Find where the given text appears and provide that cell's center as (x, y) coordinate. 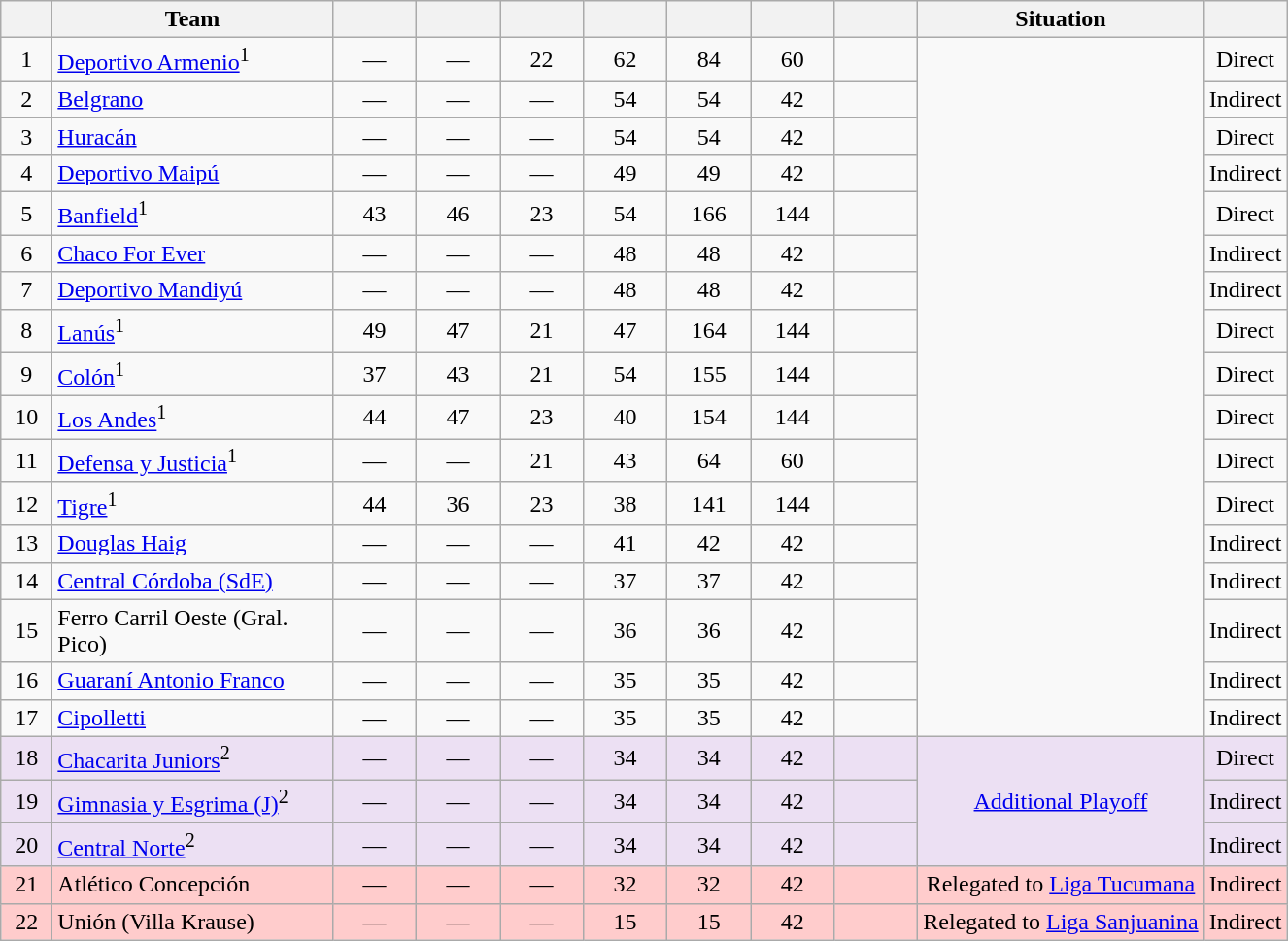
Banfield1 (192, 214)
Cipolletti (192, 718)
11 (27, 460)
41 (626, 544)
6 (27, 253)
12 (27, 503)
Defensa y Justicia1 (192, 460)
Deportivo Maipú (192, 173)
20 (27, 845)
3 (27, 136)
40 (626, 418)
Situation (1061, 19)
Atlético Concepción (192, 885)
141 (709, 503)
Unión (Villa Krause) (192, 922)
Gimnasia y Esgrima (J)2 (192, 802)
Tigre1 (192, 503)
14 (27, 581)
Relegated to Liga Sanjuanina (1061, 922)
Guaraní Antonio Franco (192, 681)
16 (27, 681)
9 (27, 375)
Chaco For Ever (192, 253)
Deportivo Mandiyú (192, 290)
17 (27, 718)
46 (458, 214)
Chacarita Juniors2 (192, 757)
166 (709, 214)
Deportivo Armenio1 (192, 60)
Additional Playoff (1061, 801)
19 (27, 802)
18 (27, 757)
8 (27, 330)
Huracán (192, 136)
2 (27, 99)
154 (709, 418)
Ferro Carril Oeste (Gral. Pico) (192, 631)
1 (27, 60)
4 (27, 173)
84 (709, 60)
Douglas Haig (192, 544)
Relegated to Liga Tucumana (1061, 885)
7 (27, 290)
38 (626, 503)
Los Andes1 (192, 418)
10 (27, 418)
Team (192, 19)
62 (626, 60)
5 (27, 214)
Central Norte2 (192, 845)
155 (709, 375)
64 (709, 460)
13 (27, 544)
Colón1 (192, 375)
Belgrano (192, 99)
Lanús1 (192, 330)
Central Córdoba (SdE) (192, 581)
164 (709, 330)
